Scan for the cell matching the given text and deliver its (X, Y) coordinate at center. 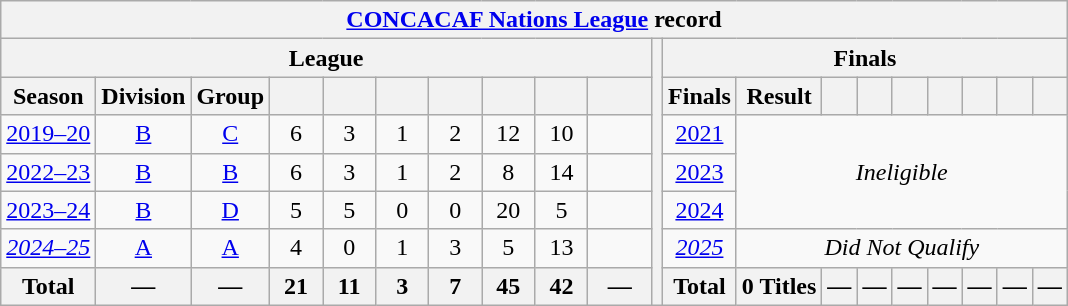
13 (562, 248)
Division (144, 96)
Ineligible (902, 172)
Result (779, 96)
D (230, 210)
14 (562, 172)
11 (350, 286)
4 (296, 248)
10 (562, 134)
20 (508, 210)
CONCACAF Nations League record (534, 20)
2023 (700, 172)
45 (508, 286)
Season (48, 96)
2023–24 (48, 210)
12 (508, 134)
Did Not Qualify (902, 248)
2021 (700, 134)
2024 (700, 210)
2019–20 (48, 134)
42 (562, 286)
2024–25 (48, 248)
0 Titles (779, 286)
21 (296, 286)
C (230, 134)
League (326, 58)
8 (508, 172)
2025 (700, 248)
Group (230, 96)
2022–23 (48, 172)
7 (456, 286)
